Return (X, Y) of the center of cell containing provided text 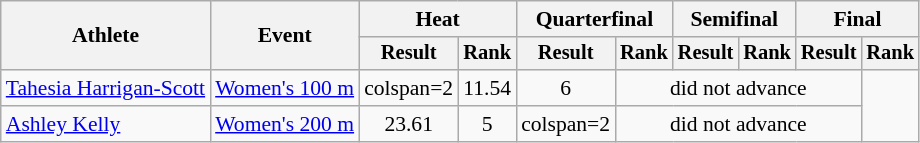
Athlete (106, 36)
Event (284, 36)
Final (858, 19)
11.54 (487, 88)
Semifinal (734, 19)
5 (487, 124)
Women's 100 m (284, 88)
Tahesia Harrigan-Scott (106, 88)
23.61 (408, 124)
Quarterfinal (594, 19)
Ashley Kelly (106, 124)
Heat (438, 19)
6 (566, 88)
Women's 200 m (284, 124)
